Return (X, Y) of the center of cell containing provided text 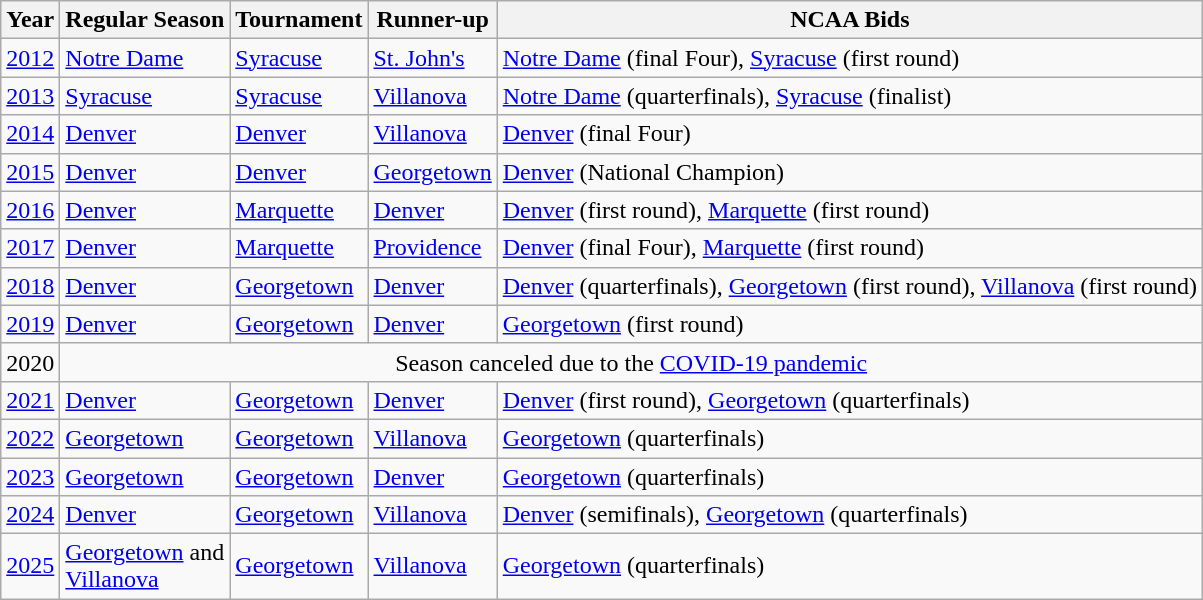
Denver (first round), Marquette (first round) (850, 210)
Denver (National Champion) (850, 172)
Tournament (299, 20)
Georgetown (first round) (850, 324)
Georgetown andVillanova (145, 566)
Runner-up (432, 20)
NCAA Bids (850, 20)
2014 (30, 134)
2015 (30, 172)
Season canceled due to the COVID-19 pandemic (632, 362)
Notre Dame (final Four), Syracuse (first round) (850, 58)
Denver (semifinals), Georgetown (quarterfinals) (850, 515)
2022 (30, 438)
2012 (30, 58)
2021 (30, 400)
Denver (quarterfinals), Georgetown (first round), Villanova (first round) (850, 286)
2023 (30, 477)
Providence (432, 248)
2016 (30, 210)
Notre Dame (145, 58)
2020 (30, 362)
Denver (final Four), Marquette (first round) (850, 248)
2018 (30, 286)
Regular Season (145, 20)
2017 (30, 248)
Year (30, 20)
Denver (first round), Georgetown (quarterfinals) (850, 400)
2025 (30, 566)
2013 (30, 96)
Notre Dame (quarterfinals), Syracuse (finalist) (850, 96)
2019 (30, 324)
St. John's (432, 58)
Denver (final Four) (850, 134)
2024 (30, 515)
